For the text-containing cell, return its midpoint in (X, Y) coordinate format. 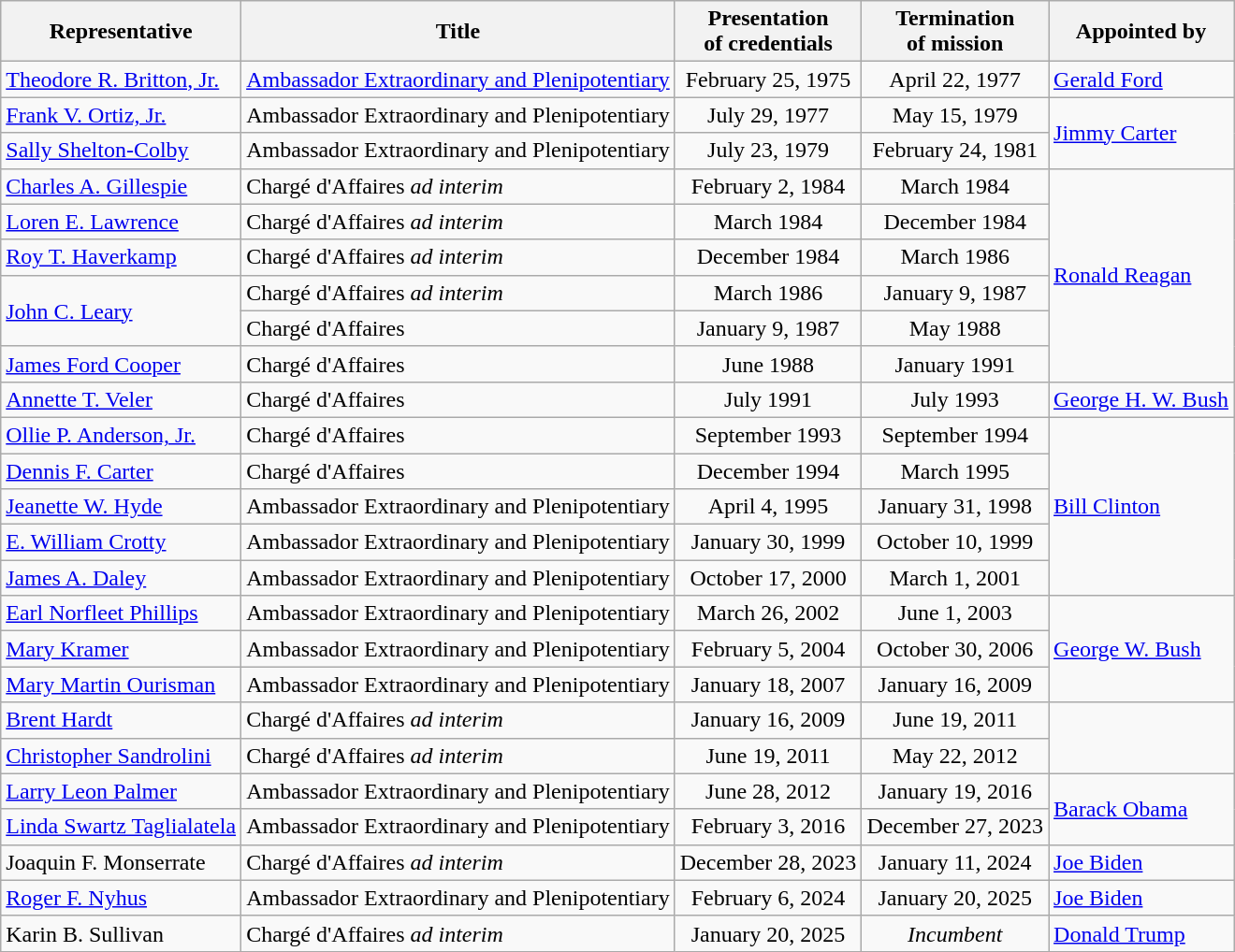
Roy T. Haverkamp (122, 257)
Mary Kramer (122, 649)
May 15, 1979 (955, 115)
Linda Swartz Taglialatela (122, 827)
Donald Trump (1141, 933)
Loren E. Lawrence (122, 222)
E. William Crotty (122, 542)
February 6, 2024 (768, 898)
January 18, 2007 (768, 685)
July 23, 1979 (768, 151)
Roger F. Nyhus (122, 898)
May 22, 2012 (955, 756)
June 1988 (768, 364)
Jeanette W. Hyde (122, 507)
February 25, 1975 (768, 79)
December 27, 2023 (955, 827)
Dennis F. Carter (122, 470)
September 1994 (955, 435)
Sally Shelton-Colby (122, 151)
February 5, 2004 (768, 649)
December 1994 (768, 470)
January 1991 (955, 364)
Appointed by (1141, 32)
January 11, 2024 (955, 862)
October 30, 2006 (955, 649)
Karin B. Sullivan (122, 933)
Gerald Ford (1141, 79)
Jimmy Carter (1141, 133)
April 22, 1977 (955, 79)
January 30, 1999 (768, 542)
June 1, 2003 (955, 613)
James A. Daley (122, 578)
Joaquin F. Monserrate (122, 862)
January 19, 2016 (955, 791)
George W. Bush (1141, 649)
Theodore R. Britton, Jr. (122, 79)
July 1991 (768, 399)
March 1, 2001 (955, 578)
Annette T. Veler (122, 399)
Brent Hardt (122, 720)
Mary Martin Ourisman (122, 685)
October 10, 1999 (955, 542)
February 2, 1984 (768, 186)
January 31, 1998 (955, 507)
July 1993 (955, 399)
March 26, 2002 (768, 613)
Title (458, 32)
October 17, 2000 (768, 578)
Ollie P. Anderson, Jr. (122, 435)
Terminationof mission (955, 32)
Barack Obama (1141, 809)
Bill Clinton (1141, 506)
March 1995 (955, 470)
July 29, 1977 (768, 115)
Charles A. Gillespie (122, 186)
June 28, 2012 (768, 791)
Larry Leon Palmer (122, 791)
George H. W. Bush (1141, 399)
May 1988 (955, 328)
Incumbent (955, 933)
Representative (122, 32)
February 3, 2016 (768, 827)
John C. Leary (122, 310)
April 4, 1995 (768, 507)
Christopher Sandrolini (122, 756)
Presentationof credentials (768, 32)
Ronald Reagan (1141, 275)
December 28, 2023 (768, 862)
Frank V. Ortiz, Jr. (122, 115)
James Ford Cooper (122, 364)
February 24, 1981 (955, 151)
Earl Norfleet Phillips (122, 613)
September 1993 (768, 435)
